Determine the [x, y] coordinate at the center of the cell enclosing the given text.  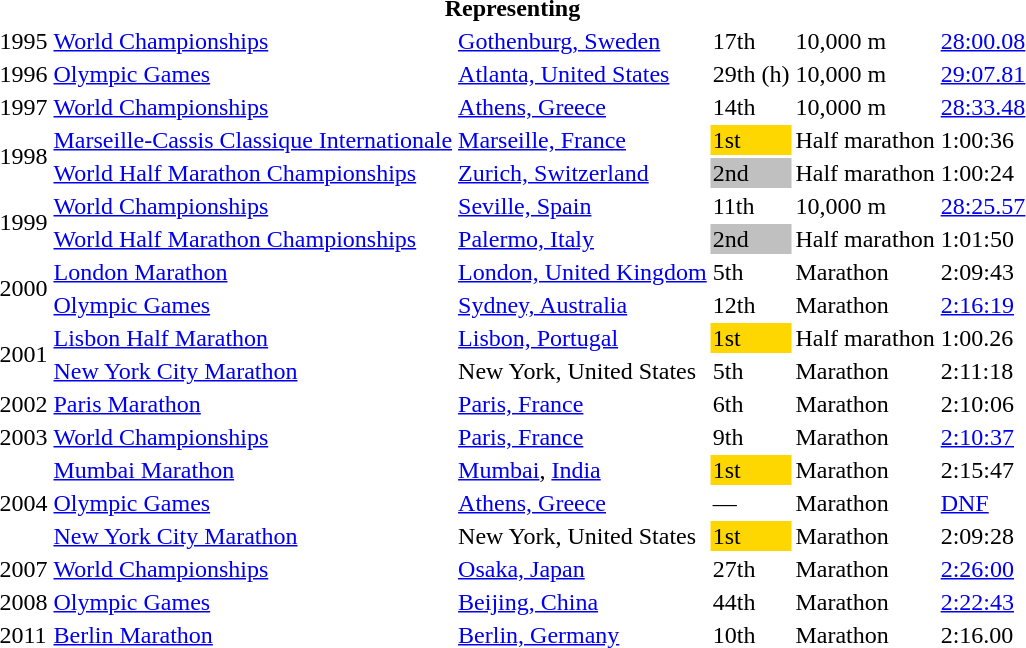
27th [751, 569]
12th [751, 305]
Sydney, Australia [583, 305]
44th [751, 602]
Paris Marathon [253, 404]
17th [751, 41]
Palermo, Italy [583, 239]
Seville, Spain [583, 206]
Osaka, Japan [583, 569]
Lisbon Half Marathon [253, 338]
Mumbai Marathon [253, 470]
14th [751, 107]
Marseille, France [583, 140]
Mumbai, India [583, 470]
London Marathon [253, 272]
9th [751, 437]
29th (h) [751, 74]
Atlanta, United States [583, 74]
Marseille-Cassis Classique Internationale [253, 140]
Gothenburg, Sweden [583, 41]
Beijing, China [583, 602]
Zurich, Switzerland [583, 173]
— [751, 503]
London, United Kingdom [583, 272]
Lisbon, Portugal [583, 338]
11th [751, 206]
6th [751, 404]
